Pinpoint the cell where the given text exists, returning its [x, y] midpoint coordinate. 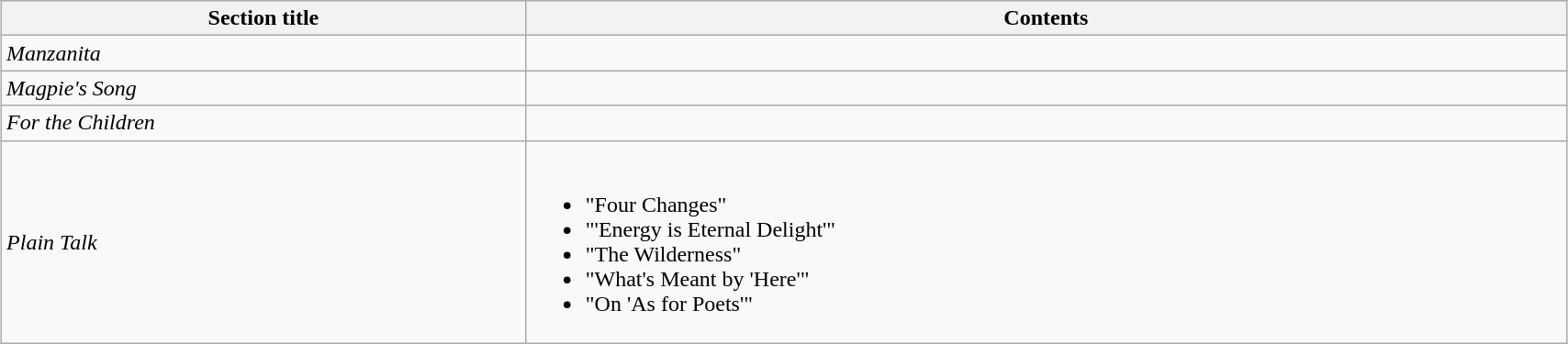
For the Children [264, 123]
Contents [1046, 18]
Section title [264, 18]
Manzanita [264, 53]
"Four Changes""'Energy is Eternal Delight'""The Wilderness""What's Meant by 'Here'""On 'As for Poets'" [1046, 242]
Plain Talk [264, 242]
Magpie's Song [264, 88]
